Extract the [X, Y] coordinate from the center of the cell holding the provided text.  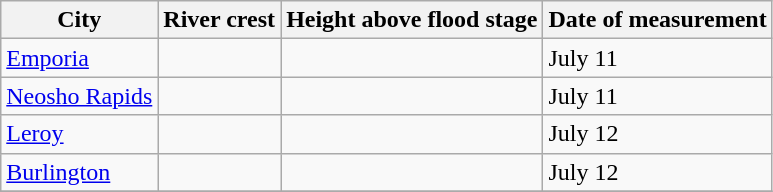
Burlington [80, 172]
Leroy [80, 134]
Date of measurement [658, 20]
Height above flood stage [412, 20]
Neosho Rapids [80, 96]
Emporia [80, 58]
River crest [220, 20]
City [80, 20]
